Identify which cell holds the provided text, then report its (x, y) central coordinate. 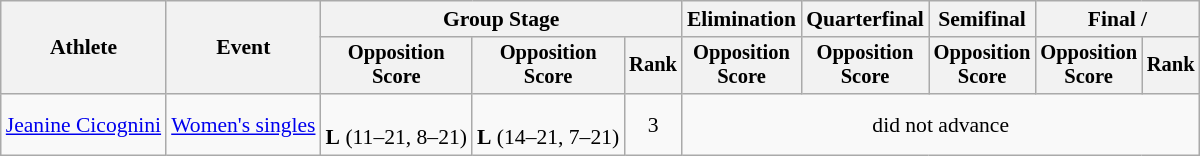
L (14–21, 7–21) (548, 124)
3 (653, 124)
Group Stage (502, 19)
Quarterfinal (865, 19)
Final / (1117, 19)
Event (243, 48)
Semifinal (982, 19)
Elimination (742, 19)
Jeanine Cicognini (84, 124)
Athlete (84, 48)
L (11–21, 8–21) (396, 124)
did not advance (941, 124)
Women's singles (243, 124)
